Scan for the cell matching the given text and deliver its (X, Y) coordinate at center. 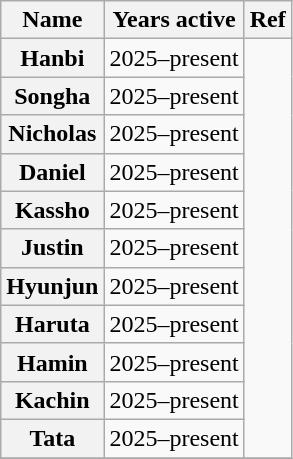
Tata (52, 438)
Kachin (52, 400)
Name (52, 20)
Hanbi (52, 58)
Kassho (52, 210)
Hamin (52, 362)
Hyunjun (52, 286)
Ref (268, 20)
Nicholas (52, 134)
Justin (52, 248)
Daniel (52, 172)
Haruta (52, 324)
Years active (174, 20)
Songha (52, 96)
